Detect which cell encompasses the target text, then output its [x, y] center coordinate. 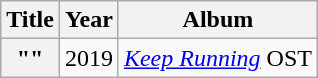
Keep Running OST [218, 58]
Title [30, 20]
2019 [88, 58]
Album [218, 20]
Year [88, 20]
"" [30, 58]
